Locate the cell with the specified text and output its (x, y) center coordinate. 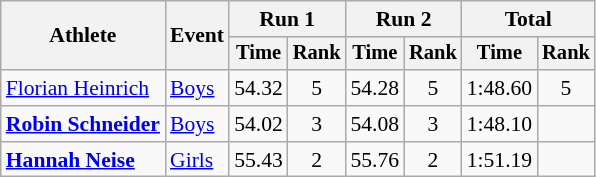
54.02 (258, 124)
54.32 (258, 88)
Total (528, 19)
Robin Schneider (83, 124)
Run 2 (403, 19)
54.28 (374, 88)
1:48.60 (500, 88)
54.08 (374, 124)
1:48.10 (500, 124)
Event (197, 36)
Florian Heinrich (83, 88)
Run 1 (287, 19)
Athlete (83, 36)
